Output the (X, Y) coordinate of the center of the cell containing the given text.  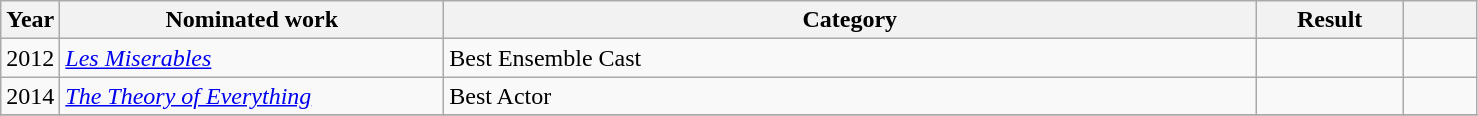
Result (1330, 20)
Best Ensemble Cast (850, 58)
Les Miserables (252, 58)
2014 (30, 96)
2012 (30, 58)
Category (850, 20)
Best Actor (850, 96)
Nominated work (252, 20)
Year (30, 20)
The Theory of Everything (252, 96)
